Identify which cell holds the provided text, then report its [X, Y] central coordinate. 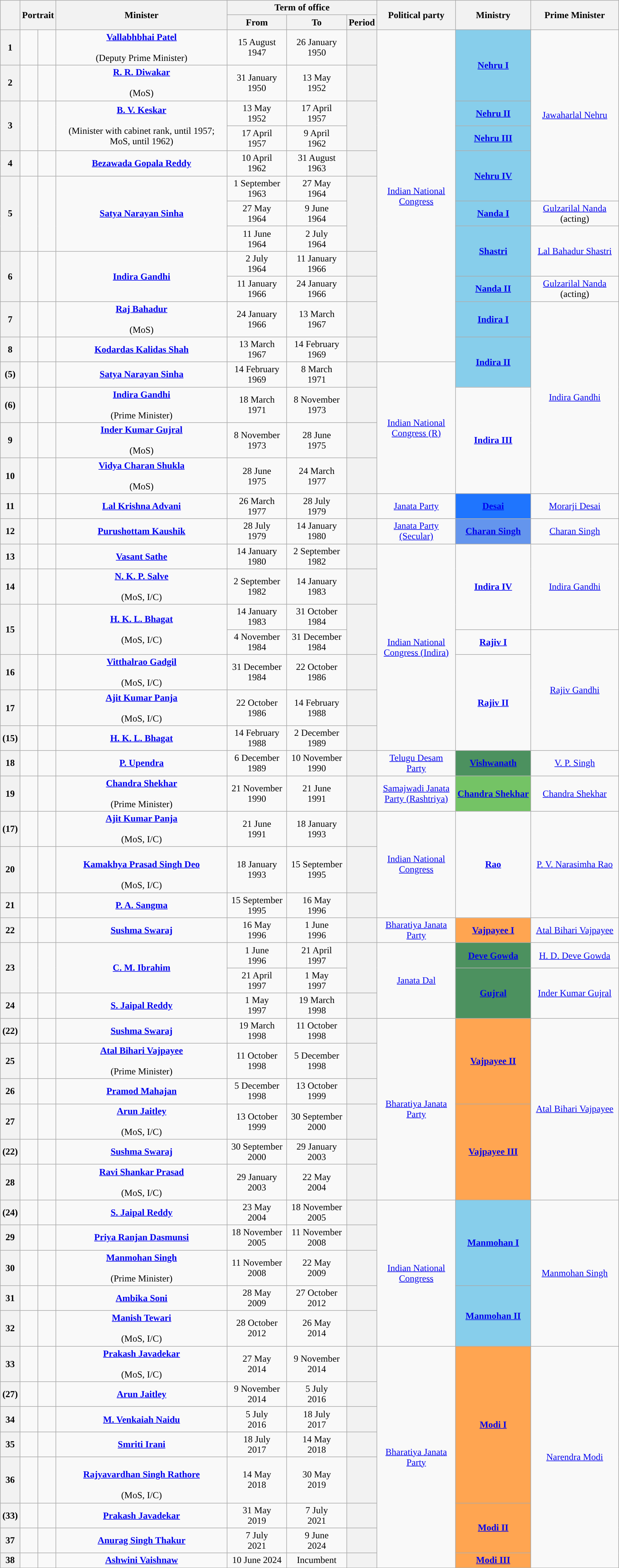
Rao [493, 865]
26 May2014 [317, 1329]
26 [10, 1091]
24 March1977 [317, 476]
H. D. Deve Gowda [575, 956]
27 [10, 1121]
18 [10, 763]
10 April1962 [257, 164]
R. R. Diwakar(MoS) [141, 83]
Atal Bihari Vajpayee(Prime Minister) [141, 1061]
Prakash Javadekar(MoS, I/C) [141, 1364]
(24) [10, 1212]
Incumbent [317, 1560]
Deve Gowda [493, 956]
Gujral [493, 993]
24 [10, 1006]
H. K. L. Bhagat [141, 738]
29 [10, 1237]
21 [10, 905]
Vidya Charan Shukla(MoS) [141, 476]
11 [10, 506]
Raj Bahadur(MoS) [141, 319]
(5) [10, 375]
To [317, 22]
Kamakhya Prasad Singh Deo (MoS, I/C) [141, 870]
6 [10, 276]
38 [10, 1560]
Vitthalrao Gadgil(MoS, I/C) [141, 672]
Manish Tewari(MoS, I/C) [141, 1329]
Manmohan I [493, 1243]
Vishwanath [493, 763]
Vasant Sathe [141, 556]
26 March1977 [257, 506]
28 October2012 [257, 1329]
27 October2012 [317, 1298]
Indira II [493, 362]
Nehru II [493, 113]
2 December1989 [317, 738]
Arun Jaitley [141, 1394]
28 May2009 [257, 1298]
Janata Party [417, 506]
Indira I [493, 319]
26 January1950 [317, 47]
Bezawada Gopala Reddy [141, 164]
Minister [141, 15]
33 [10, 1364]
Political party [417, 15]
Indira Gandhi(Prime Minister) [141, 405]
15 August1947 [257, 47]
Rajiv II [493, 703]
31 October1984 [317, 617]
Ministry [493, 15]
18 March1971 [257, 405]
31 May2019 [257, 1516]
30 [10, 1268]
Indira IV [493, 587]
V. P. Singh [575, 763]
9 June1964 [317, 214]
31 January1950 [257, 83]
1 September1963 [257, 188]
P. A. Sangma [141, 905]
Priya Ranjan Dasmunsi [141, 1237]
13 [10, 556]
From [257, 22]
Period [362, 22]
22 [10, 930]
Anurag Singh Thakur [141, 1540]
Nanda I [493, 214]
25 [10, 1061]
C. M. Ibrahim [141, 968]
34 [10, 1419]
(27) [10, 1394]
Vajpayee III [493, 1152]
Chandra Shekhar(Prime Minister) [141, 794]
P. V. Narasimha Rao [575, 865]
Vajpayee I [493, 930]
14 [10, 587]
Prakash Javadekar [141, 1516]
Modi I [493, 1425]
Portrait [38, 15]
Arun Jaitley(MoS, I/C) [141, 1121]
(6) [10, 405]
Rajiv I [493, 642]
15 [10, 629]
(17) [10, 829]
Indira III [493, 440]
Janata Dal [417, 980]
H. K. L. Bhagat(MoS, I/C) [141, 629]
Narendra Modi [575, 1457]
35 [10, 1445]
Nehru III [493, 138]
Nanda II [493, 288]
B. V. Keskar(Minister with cabinet rank, until 1957;MoS, until 1962) [141, 126]
2 [10, 83]
Jawaharlal Nehru [575, 115]
Inder Kumar Gujral [575, 993]
28 [10, 1182]
12 [10, 531]
7 [10, 319]
8 [10, 349]
9 June2024 [317, 1540]
22 May2009 [317, 1268]
20 [10, 870]
Lal Bahadur Shastri [575, 251]
Prime Minister [575, 15]
Lal Krishna Advani [141, 506]
22 May2004 [317, 1182]
8 March1971 [317, 375]
36 [10, 1480]
Modi III [493, 1560]
Ravi Shankar Prasad(MoS, I/C) [141, 1182]
21 November1990 [257, 794]
Indian National Congress (Indira) [417, 647]
Janata Party (Secular) [417, 531]
Vajpayee II [493, 1061]
23 May2004 [257, 1212]
31 August1963 [317, 164]
19 [10, 794]
Ambika Soni [141, 1298]
Modi II [493, 1528]
Desai [493, 506]
Smriti Irani [141, 1445]
9 [10, 440]
Term of office [302, 8]
31 [10, 1298]
N. K. P. Salve(MoS, I/C) [141, 587]
10 [10, 476]
Nehru IV [493, 176]
27 May2014 [257, 1364]
(15) [10, 738]
6 December1989 [257, 763]
M. Venkaiah Naidu [141, 1419]
4 [10, 164]
37 [10, 1540]
23 [10, 968]
9 April1962 [317, 138]
16 [10, 672]
5 [10, 214]
3 [10, 126]
Rajyavardhan Singh Rathore (MoS, I/C) [141, 1480]
17 [10, 708]
Nehru I [493, 65]
Indian National Congress (R) [417, 428]
Rajiv Gandhi [575, 690]
Pramod Mahajan [141, 1091]
Shastri [493, 251]
Manmohan Singh(Prime Minister) [141, 1268]
32 [10, 1329]
4 November1984 [257, 642]
Ashwini Vaishnaw [141, 1560]
Manmohan II [493, 1316]
Vallabhbhai Patel(Deputy Prime Minister) [141, 47]
Morarji Desai [575, 506]
Kodardas Kalidas Shah [141, 349]
11 June1964 [257, 238]
Manmohan Singh [575, 1273]
(33) [10, 1516]
10 November1990 [317, 763]
Samajwadi Janata Party (Rashtriya) [417, 794]
Inder Kumar Gujral(MoS) [141, 440]
30 May2019 [317, 1480]
10 June 2024 [257, 1560]
Telugu Desam Party [417, 763]
1 [10, 47]
P. Upendra [141, 763]
Purushottam Kaushik [141, 531]
